From the cell containing the given text, extract its center point as [X, Y] coordinate. 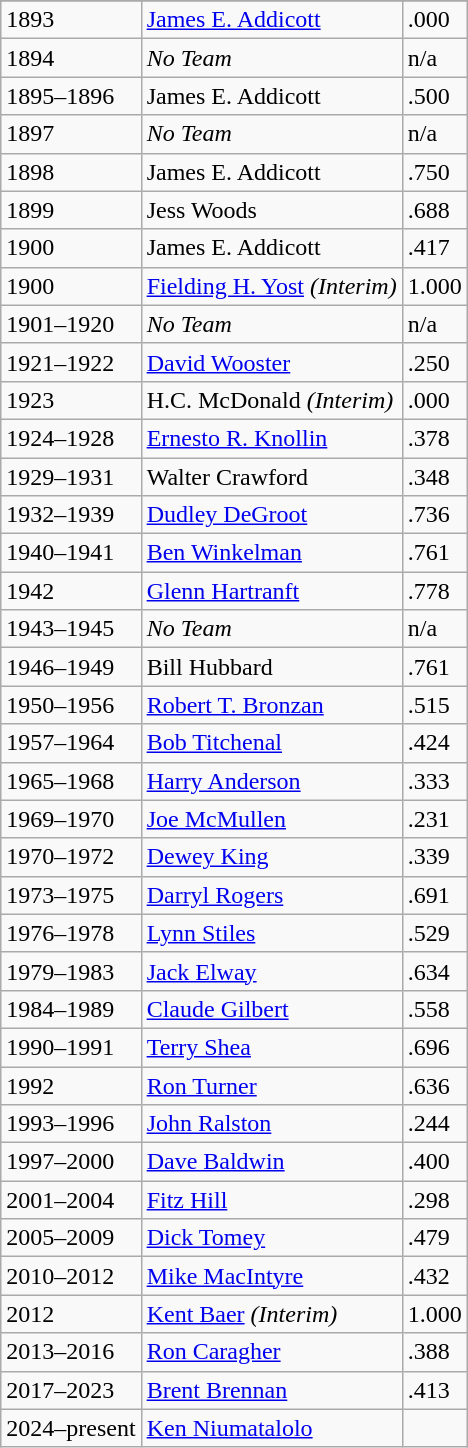
1940–1941 [71, 553]
1897 [71, 134]
1950–1956 [71, 705]
.250 [434, 362]
.696 [434, 1047]
Jess Woods [272, 210]
Darryl Rogers [272, 895]
Ernesto R. Knollin [272, 438]
1976–1978 [71, 933]
.298 [434, 1200]
.515 [434, 705]
Brent Brennan [272, 1390]
1901–1920 [71, 324]
Harry Anderson [272, 781]
.691 [434, 895]
2017–2023 [71, 1390]
Dick Tomey [272, 1238]
H.C. McDonald (Interim) [272, 400]
.634 [434, 971]
Walter Crawford [272, 477]
1979–1983 [71, 971]
1894 [71, 58]
.244 [434, 1124]
Bob Titchenal [272, 743]
Mike MacIntyre [272, 1276]
1997–2000 [71, 1162]
.636 [434, 1085]
Ken Niumatalolo [272, 1428]
Kent Baer (Interim) [272, 1314]
Jack Elway [272, 971]
Ben Winkelman [272, 553]
1924–1928 [71, 438]
.333 [434, 781]
1893 [71, 20]
.736 [434, 515]
1932–1939 [71, 515]
Robert T. Bronzan [272, 705]
Fielding H. Yost (Interim) [272, 286]
.500 [434, 96]
1973–1975 [71, 895]
.413 [434, 1390]
2013–2016 [71, 1352]
1898 [71, 172]
1993–1996 [71, 1124]
.424 [434, 743]
Ron Caragher [272, 1352]
2012 [71, 1314]
Dudley DeGroot [272, 515]
1899 [71, 210]
1992 [71, 1085]
.529 [434, 933]
.378 [434, 438]
Dewey King [272, 857]
1943–1945 [71, 629]
2001–2004 [71, 1200]
David Wooster [272, 362]
1921–1922 [71, 362]
Lynn Stiles [272, 933]
.750 [434, 172]
1970–1972 [71, 857]
1946–1949 [71, 667]
.558 [434, 1009]
2005–2009 [71, 1238]
Bill Hubbard [272, 667]
Glenn Hartranft [272, 591]
.388 [434, 1352]
.400 [434, 1162]
.231 [434, 819]
1923 [71, 400]
Joe McMullen [272, 819]
1984–1989 [71, 1009]
.417 [434, 248]
2010–2012 [71, 1276]
.479 [434, 1238]
John Ralston [272, 1124]
Ron Turner [272, 1085]
.688 [434, 210]
1990–1991 [71, 1047]
.432 [434, 1276]
1965–1968 [71, 781]
.339 [434, 857]
Claude Gilbert [272, 1009]
Terry Shea [272, 1047]
1942 [71, 591]
.778 [434, 591]
1969–1970 [71, 819]
.348 [434, 477]
1929–1931 [71, 477]
1895–1896 [71, 96]
Dave Baldwin [272, 1162]
1957–1964 [71, 743]
Fitz Hill [272, 1200]
2024–present [71, 1428]
